Identify which cell holds the provided text, then report its (x, y) central coordinate. 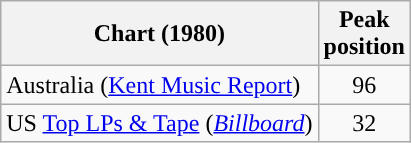
Australia (Kent Music Report) (160, 85)
96 (364, 85)
US Top LPs & Tape (Billboard) (160, 123)
32 (364, 123)
Peakposition (364, 34)
Chart (1980) (160, 34)
